Return the (x, y) coordinate for the center point of the cell that contains the specified text.  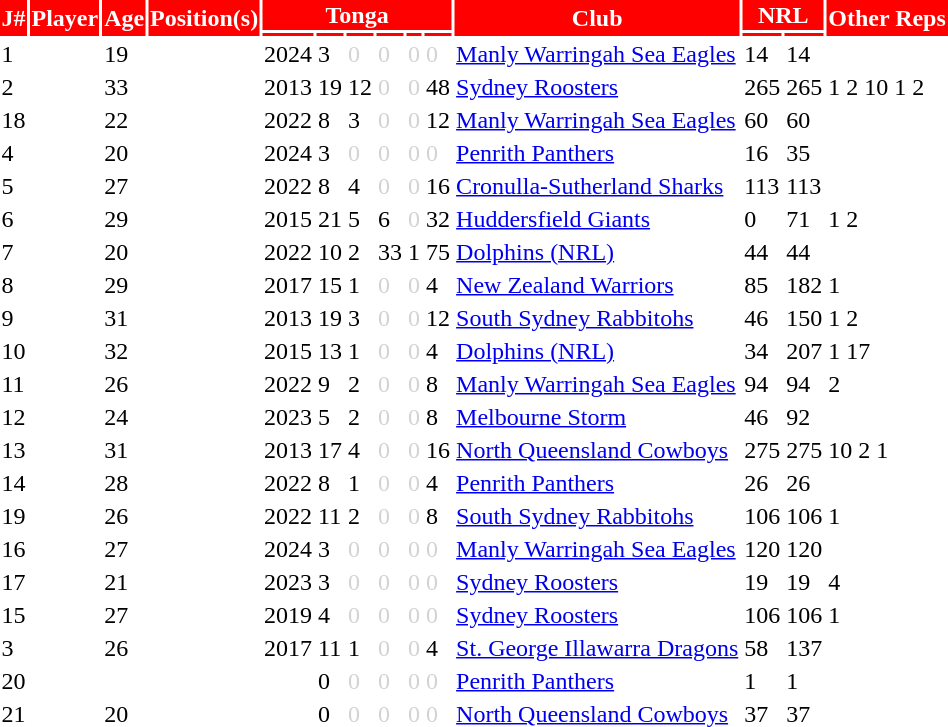
207 (804, 351)
85 (762, 285)
Position(s) (204, 18)
71 (804, 219)
2019 (288, 615)
35 (804, 153)
Other Reps (888, 18)
Melbourne Storm (598, 417)
Tonga (358, 15)
1 2 10 1 2 (888, 87)
St. George Illawarra Dragons (598, 648)
75 (438, 252)
34 (762, 351)
137 (804, 648)
North Queensland Cowboys (598, 450)
48 (438, 87)
1 17 (888, 351)
Club (598, 18)
NRL (784, 15)
J# (14, 18)
28 (124, 483)
182 (804, 285)
Age (124, 18)
New Zealand Warriors (598, 285)
18 (14, 120)
Player (65, 18)
22 (124, 120)
Cronulla-Sutherland Sharks (598, 186)
Huddersfield Giants (598, 219)
92 (804, 417)
10 2 1 (888, 450)
150 (804, 318)
58 (762, 648)
24 (124, 417)
7 (14, 252)
